For the text-containing cell, return its midpoint in [x, y] coordinate format. 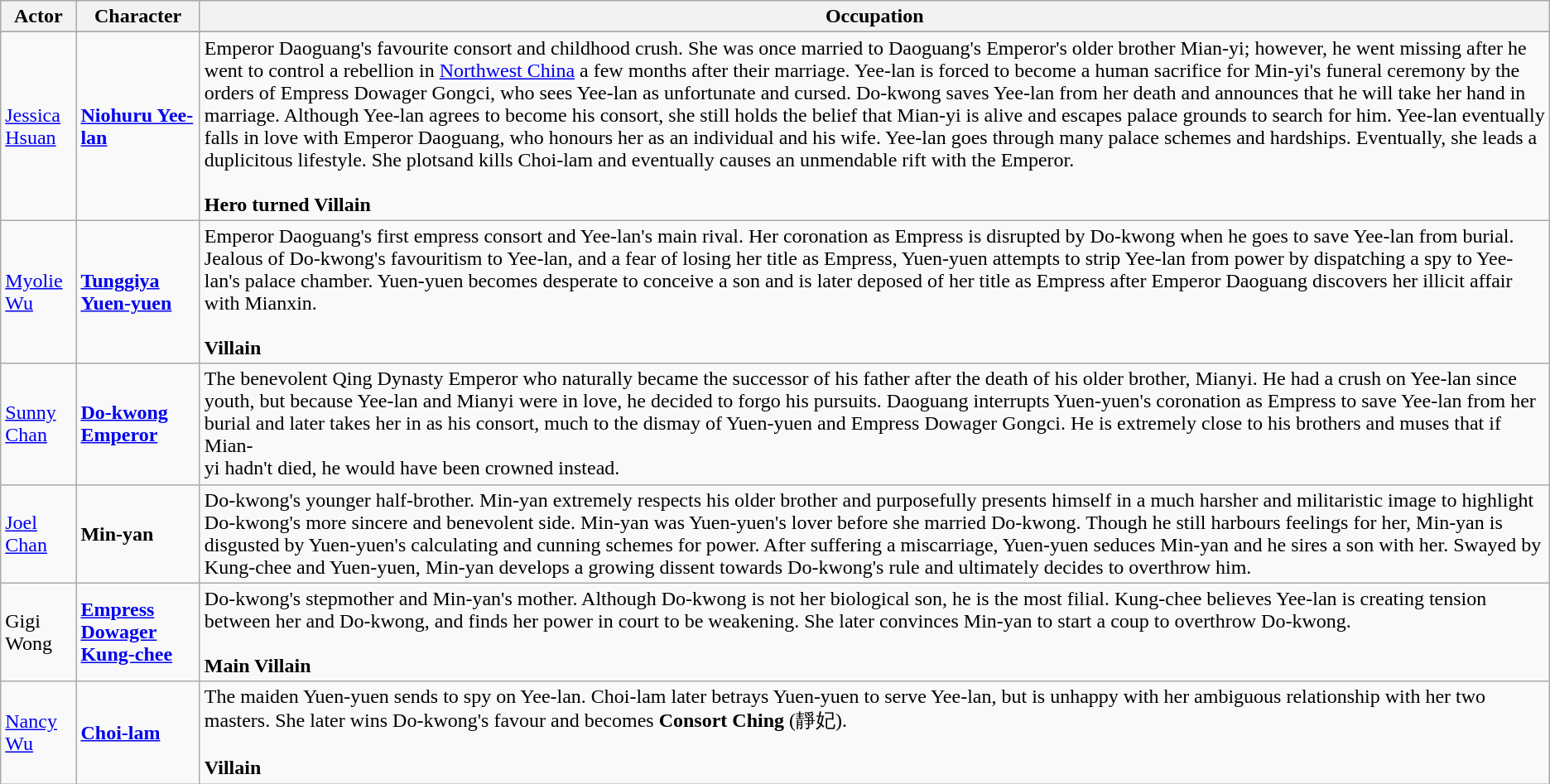
Jessica Hsuan [38, 126]
Niohuru Yee-lan [137, 126]
Sunny Chan [38, 424]
Choi-lam [137, 733]
Joel Chan [38, 533]
Myolie Wu [38, 291]
Do-kwong Emperor [137, 424]
Gigi Wong [38, 632]
Actor [38, 17]
Nancy Wu [38, 733]
Character [137, 17]
Tunggiya Yuen-yuen [137, 291]
Min-yan [137, 533]
Empress Dowager Kung-chee [137, 632]
Occupation [874, 17]
